Output the (X, Y) coordinate of the center of the cell containing the given text.  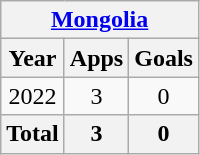
Goals (164, 58)
Apps (96, 58)
Mongolia (100, 20)
Total (33, 134)
Year (33, 58)
2022 (33, 96)
